Scan for the cell matching the given text and deliver its [x, y] coordinate at center. 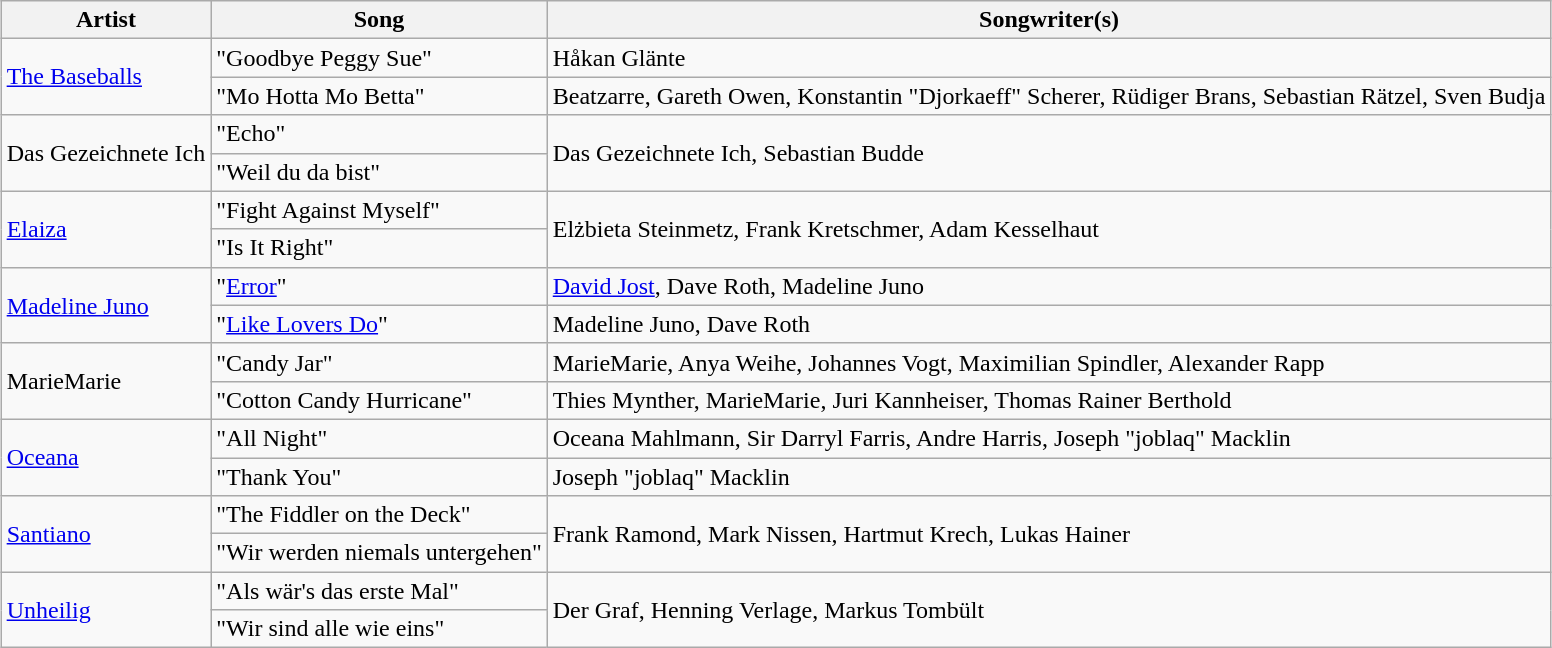
"Error" [379, 286]
Santiano [106, 534]
"Thank You" [379, 477]
Das Gezeichnete Ich, Sebastian Budde [1049, 153]
Joseph "joblaq" Macklin [1049, 477]
"Is It Right" [379, 248]
Artist [106, 20]
David Jost, Dave Roth, Madeline Juno [1049, 286]
"The Fiddler on the Deck" [379, 515]
Oceana Mahlmann, Sir Darryl Farris, Andre Harris, Joseph "joblaq" Macklin [1049, 438]
Unheilig [106, 610]
Das Gezeichnete Ich [106, 153]
"Wir sind alle wie eins" [379, 629]
Song [379, 20]
MarieMarie, Anya Weihe, Johannes Vogt, Maximilian Spindler, Alexander Rapp [1049, 362]
MarieMarie [106, 381]
"Like Lovers Do" [379, 324]
"Mo Hotta Mo Betta" [379, 96]
Madeline Juno [106, 305]
"All Night" [379, 438]
Songwriter(s) [1049, 20]
Oceana [106, 457]
Håkan Glänte [1049, 58]
Der Graf, Henning Verlage, Markus Tombült [1049, 610]
Thies Mynther, MarieMarie, Juri Kannheiser, Thomas Rainer Berthold [1049, 400]
"Goodbye Peggy Sue" [379, 58]
Frank Ramond, Mark Nissen, Hartmut Krech, Lukas Hainer [1049, 534]
"Echo" [379, 134]
The Baseballs [106, 77]
Beatzarre, Gareth Owen, Konstantin "Djorkaeff" Scherer, Rüdiger Brans, Sebastian Rätzel, Sven Budja [1049, 96]
Madeline Juno, Dave Roth [1049, 324]
"Cotton Candy Hurricane" [379, 400]
"Candy Jar" [379, 362]
Elaiza [106, 229]
"Fight Against Myself" [379, 210]
Elżbieta Steinmetz, Frank Kretschmer, Adam Kesselhaut [1049, 229]
"Wir werden niemals untergehen" [379, 553]
"Weil du da bist" [379, 172]
"Als wär's das erste Mal" [379, 591]
